Identify which cell holds the provided text, then report its [X, Y] central coordinate. 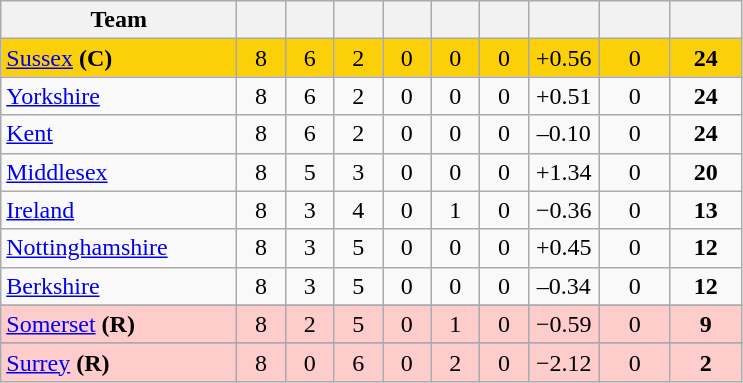
+1.34 [564, 172]
–0.34 [564, 286]
−0.59 [564, 324]
Surrey (R) [119, 362]
4 [358, 210]
–0.10 [564, 134]
Middlesex [119, 172]
+0.45 [564, 248]
−0.36 [564, 210]
+0.51 [564, 96]
Nottinghamshire [119, 248]
−2.12 [564, 362]
Sussex (C) [119, 58]
Berkshire [119, 286]
Kent [119, 134]
Somerset (R) [119, 324]
9 [706, 324]
Yorkshire [119, 96]
Team [119, 20]
Ireland [119, 210]
13 [706, 210]
+0.56 [564, 58]
20 [706, 172]
